Locate the cell with the specified text and output its [X, Y] center coordinate. 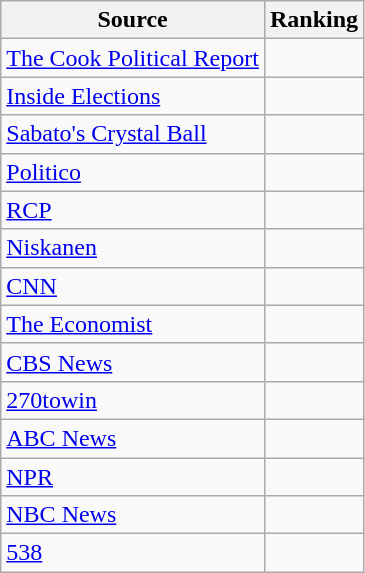
Source [133, 20]
NPR [133, 477]
Politico [133, 172]
CBS News [133, 362]
Ranking [314, 20]
ABC News [133, 438]
538 [133, 553]
RCP [133, 210]
The Economist [133, 324]
Sabato's Crystal Ball [133, 134]
CNN [133, 286]
Inside Elections [133, 96]
The Cook Political Report [133, 58]
Niskanen [133, 248]
270towin [133, 400]
NBC News [133, 515]
